Output the [X, Y] coordinate of the center of the cell containing the given text.  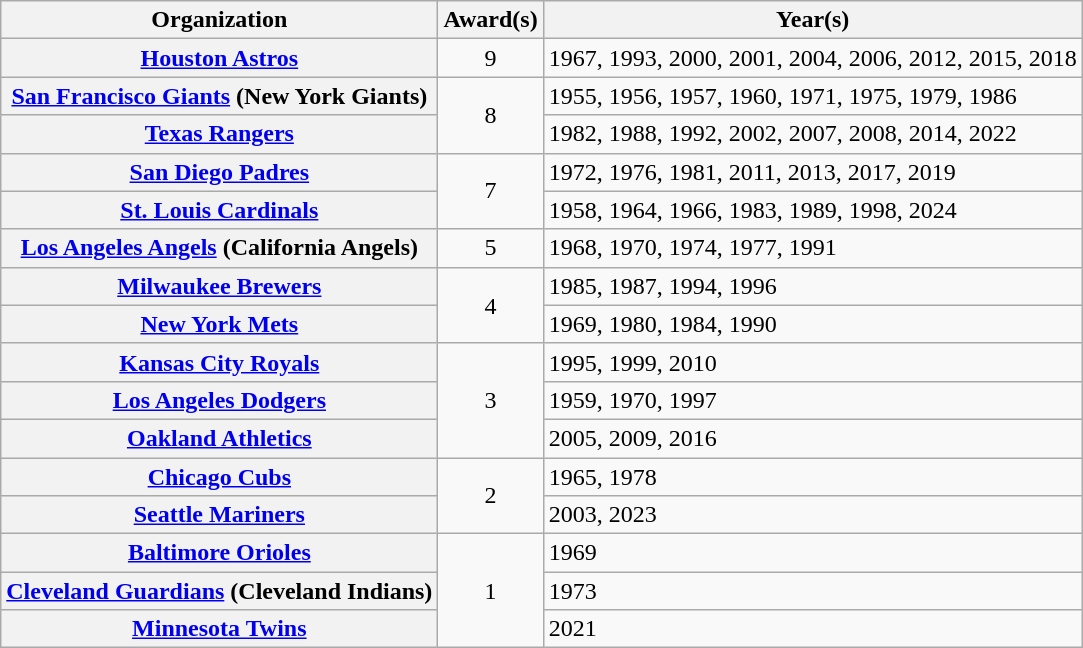
Los Angeles Angels (California Angels) [220, 248]
2021 [812, 629]
Minnesota Twins [220, 629]
2 [490, 496]
Year(s) [812, 20]
Organization [220, 20]
1995, 1999, 2010 [812, 362]
Oakland Athletics [220, 438]
9 [490, 58]
New York Mets [220, 324]
4 [490, 305]
1973 [812, 591]
Kansas City Royals [220, 362]
1955, 1956, 1957, 1960, 1971, 1975, 1979, 1986 [812, 96]
1958, 1964, 1966, 1983, 1989, 1998, 2024 [812, 210]
Milwaukee Brewers [220, 286]
1 [490, 591]
7 [490, 191]
1969 [812, 553]
1965, 1978 [812, 477]
1972, 1976, 1981, 2011, 2013, 2017, 2019 [812, 172]
Chicago Cubs [220, 477]
Seattle Mariners [220, 515]
San Diego Padres [220, 172]
Houston Astros [220, 58]
8 [490, 115]
3 [490, 400]
Texas Rangers [220, 134]
1967, 1993, 2000, 2001, 2004, 2006, 2012, 2015, 2018 [812, 58]
1968, 1970, 1974, 1977, 1991 [812, 248]
Cleveland Guardians (Cleveland Indians) [220, 591]
Award(s) [490, 20]
St. Louis Cardinals [220, 210]
2003, 2023 [812, 515]
2005, 2009, 2016 [812, 438]
1982, 1988, 1992, 2002, 2007, 2008, 2014, 2022 [812, 134]
5 [490, 248]
1985, 1987, 1994, 1996 [812, 286]
Los Angeles Dodgers [220, 400]
San Francisco Giants (New York Giants) [220, 96]
1969, 1980, 1984, 1990 [812, 324]
1959, 1970, 1997 [812, 400]
Baltimore Orioles [220, 553]
